Pinpoint the cell where the given text exists, returning its [X, Y] midpoint coordinate. 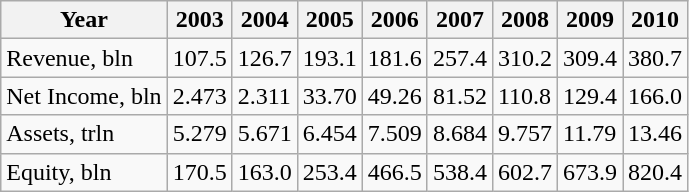
2009 [590, 20]
2008 [524, 20]
2005 [330, 20]
11.79 [590, 134]
6.454 [330, 134]
253.4 [330, 172]
310.2 [524, 58]
602.7 [524, 172]
181.6 [394, 58]
538.4 [460, 172]
Net Income, bln [84, 96]
193.1 [330, 58]
166.0 [656, 96]
8.684 [460, 134]
2.311 [264, 96]
Revenue, bln [84, 58]
Year [84, 20]
9.757 [524, 134]
309.4 [590, 58]
2010 [656, 20]
673.9 [590, 172]
466.5 [394, 172]
5.671 [264, 134]
107.5 [200, 58]
81.52 [460, 96]
129.4 [590, 96]
13.46 [656, 134]
820.4 [656, 172]
49.26 [394, 96]
Assets, trln [84, 134]
110.8 [524, 96]
7.509 [394, 134]
257.4 [460, 58]
2.473 [200, 96]
33.70 [330, 96]
163.0 [264, 172]
380.7 [656, 58]
170.5 [200, 172]
2006 [394, 20]
2004 [264, 20]
5.279 [200, 134]
Equity, bln [84, 172]
126.7 [264, 58]
2003 [200, 20]
2007 [460, 20]
